For the text-containing cell, return its midpoint in (x, y) coordinate format. 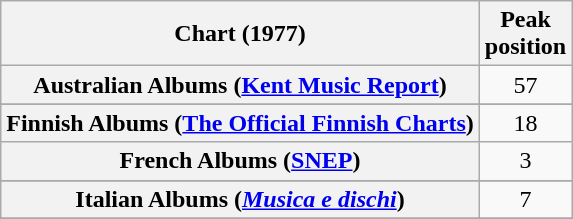
French Albums (SNEP) (240, 161)
57 (525, 85)
Italian Albums (Musica e dischi) (240, 199)
3 (525, 161)
7 (525, 199)
Chart (1977) (240, 34)
18 (525, 123)
Peakposition (525, 34)
Australian Albums (Kent Music Report) (240, 85)
Finnish Albums (The Official Finnish Charts) (240, 123)
